Determine the [x, y] coordinate at the center of the cell enclosing the given text.  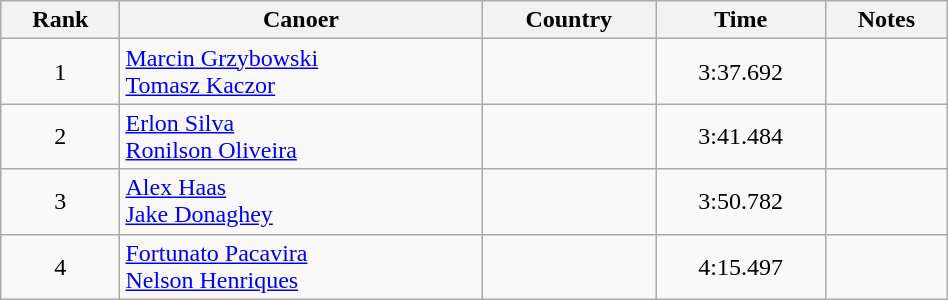
Notes [887, 20]
4:15.497 [741, 266]
Canoer [301, 20]
Country [569, 20]
Alex HaasJake Donaghey [301, 202]
3:37.692 [741, 72]
1 [60, 72]
4 [60, 266]
3:50.782 [741, 202]
3:41.484 [741, 136]
Rank [60, 20]
Fortunato PacaviraNelson Henriques [301, 266]
Marcin GrzybowskiTomasz Kaczor [301, 72]
3 [60, 202]
Erlon SilvaRonilson Oliveira [301, 136]
Time [741, 20]
2 [60, 136]
